Determine the [x, y] coordinate at the center of the cell enclosing the given text.  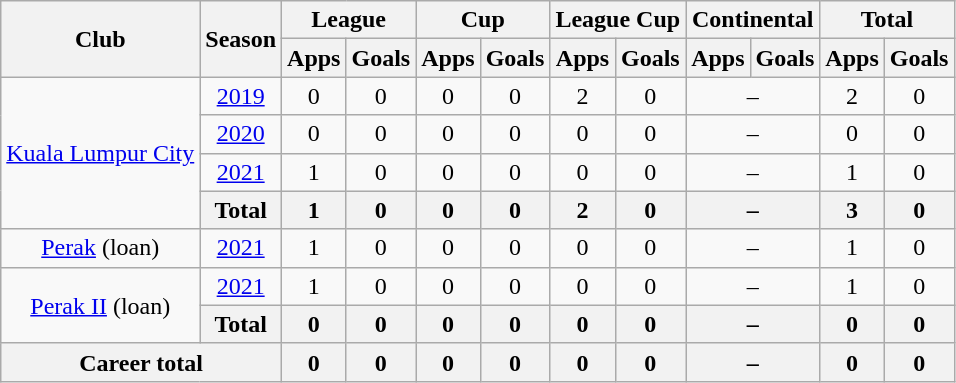
2020 [241, 134]
Kuala Lumpur City [100, 153]
League Cup [618, 20]
League [349, 20]
Club [100, 39]
Continental [753, 20]
Career total [142, 362]
2019 [241, 96]
Perak II (loan) [100, 305]
Cup [483, 20]
Perak (loan) [100, 248]
3 [852, 210]
Season [241, 39]
